Locate the cell with the specified text and output its (X, Y) center coordinate. 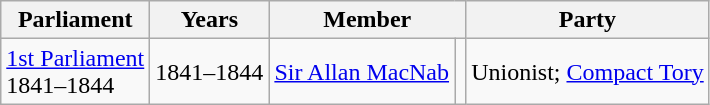
Years (210, 20)
Sir Allan MacNab (362, 72)
Unionist; Compact Tory (588, 72)
1st Parliament1841–1844 (76, 72)
Member (368, 20)
Party (588, 20)
1841–1844 (210, 72)
Parliament (76, 20)
